Search for the cell housing the specified text and yield its (X, Y) center coordinate. 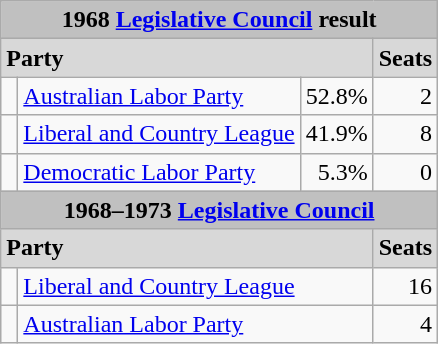
16 (405, 286)
4 (405, 324)
8 (405, 134)
52.8% (336, 96)
5.3% (336, 172)
1968 Legislative Council result (220, 20)
1968–1973 Legislative Council (220, 210)
41.9% (336, 134)
2 (405, 96)
Democratic Labor Party (159, 172)
0 (405, 172)
